Pinpoint the cell where the given text exists, returning its (X, Y) midpoint coordinate. 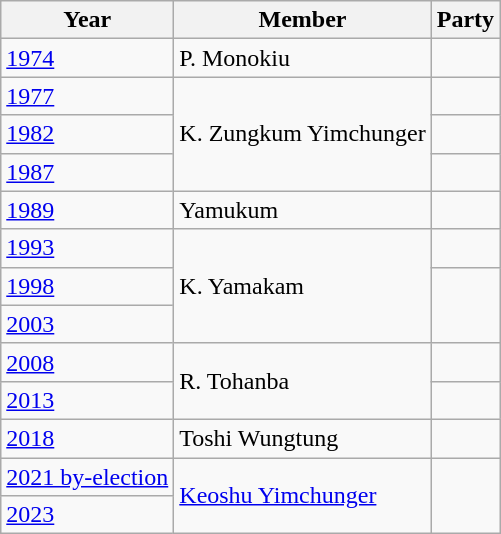
K. Yamakam (302, 286)
Party (465, 20)
1989 (88, 210)
2008 (88, 362)
1987 (88, 172)
Yamukum (302, 210)
1977 (88, 96)
1974 (88, 58)
2003 (88, 324)
Member (302, 20)
K. Zungkum Yimchunger (302, 134)
Toshi Wungtung (302, 438)
2021 by-election (88, 477)
1982 (88, 134)
1998 (88, 286)
1993 (88, 248)
R. Tohanba (302, 381)
P. Monokiu (302, 58)
2013 (88, 400)
Keoshu Yimchunger (302, 496)
2018 (88, 438)
Year (88, 20)
2023 (88, 515)
